Detect which cell encompasses the target text, then output its (x, y) center coordinate. 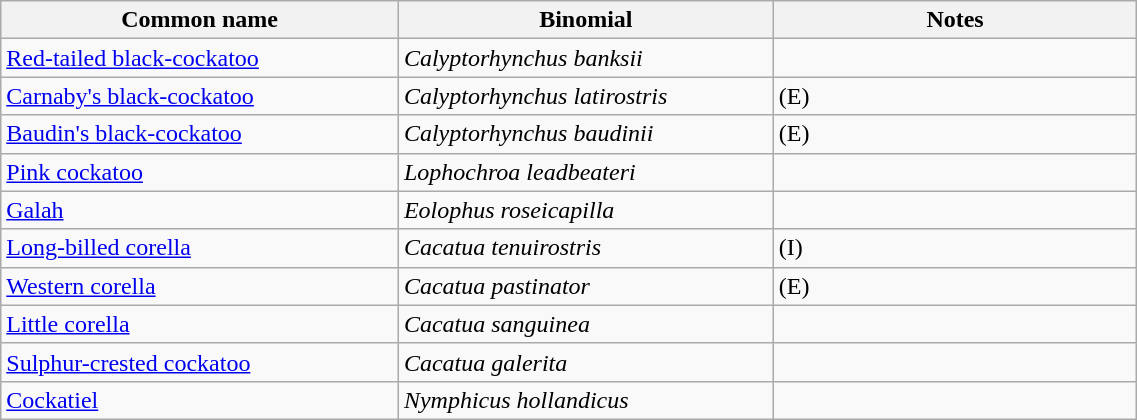
Notes (955, 20)
Calyptorhynchus baudinii (586, 134)
Eolophus roseicapilla (586, 210)
Red-tailed black-cockatoo (200, 58)
(I) (955, 248)
Western corella (200, 286)
Long-billed corella (200, 248)
Cacatua pastinator (586, 286)
Carnaby's black-cockatoo (200, 96)
Cacatua galerita (586, 362)
Calyptorhynchus latirostris (586, 96)
Sulphur-crested cockatoo (200, 362)
Little corella (200, 324)
Galah (200, 210)
Common name (200, 20)
Cacatua tenuirostris (586, 248)
Cockatiel (200, 400)
Binomial (586, 20)
Nymphicus hollandicus (586, 400)
Pink cockatoo (200, 172)
Calyptorhynchus banksii (586, 58)
Lophochroa leadbeateri (586, 172)
Baudin's black-cockatoo (200, 134)
Cacatua sanguinea (586, 324)
